Return (X, Y) of the center of cell containing provided text 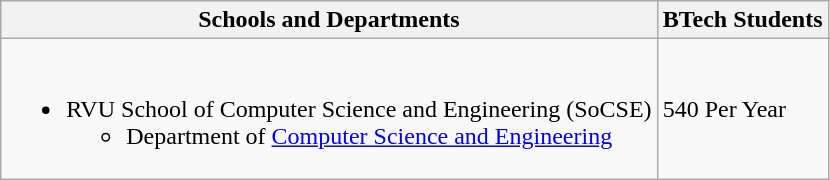
540 Per Year (742, 109)
RVU School of Computer Science and Engineering (SoCSE)Department of Computer Science and Engineering (329, 109)
Schools and Departments (329, 20)
BTech Students (742, 20)
